Scan for the cell matching the given text and deliver its (x, y) coordinate at center. 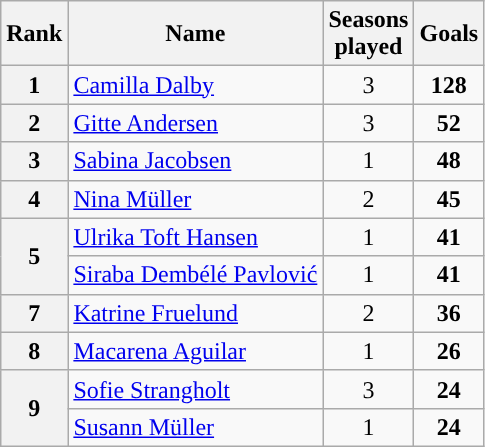
Nina Müller (196, 199)
Ulrika Toft Hansen (196, 237)
Sabina Jacobsen (196, 161)
Name (196, 34)
Seasonsplayed (368, 34)
Katrine Fruelund (196, 313)
36 (449, 313)
8 (34, 351)
Macarena Aguilar (196, 351)
7 (34, 313)
Rank (34, 34)
Susann Müller (196, 427)
5 (34, 256)
52 (449, 123)
Gitte Andersen (196, 123)
9 (34, 408)
26 (449, 351)
4 (34, 199)
48 (449, 161)
Camilla Dalby (196, 85)
128 (449, 85)
Sofie Strangholt (196, 389)
Goals (449, 34)
Siraba Dembélé Pavlović (196, 275)
45 (449, 199)
